Determine the [x, y] coordinate at the center of the cell enclosing the given text.  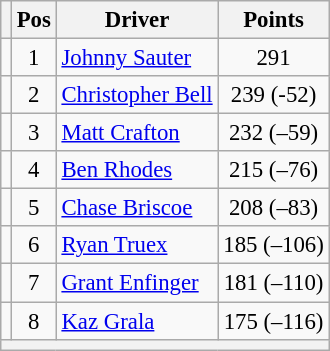
1 [34, 58]
Grant Enfinger [137, 283]
3 [34, 133]
Ryan Truex [137, 245]
8 [34, 321]
208 (–83) [274, 208]
291 [274, 58]
Driver [137, 20]
4 [34, 170]
185 (–106) [274, 245]
Ben Rhodes [137, 170]
2 [34, 95]
6 [34, 245]
Chase Briscoe [137, 208]
5 [34, 208]
7 [34, 283]
Points [274, 20]
Christopher Bell [137, 95]
239 (-52) [274, 95]
181 (–110) [274, 283]
Kaz Grala [137, 321]
Matt Crafton [137, 133]
175 (–116) [274, 321]
232 (–59) [274, 133]
Pos [34, 20]
215 (–76) [274, 170]
Johnny Sauter [137, 58]
